For the text-containing cell, return its midpoint in (x, y) coordinate format. 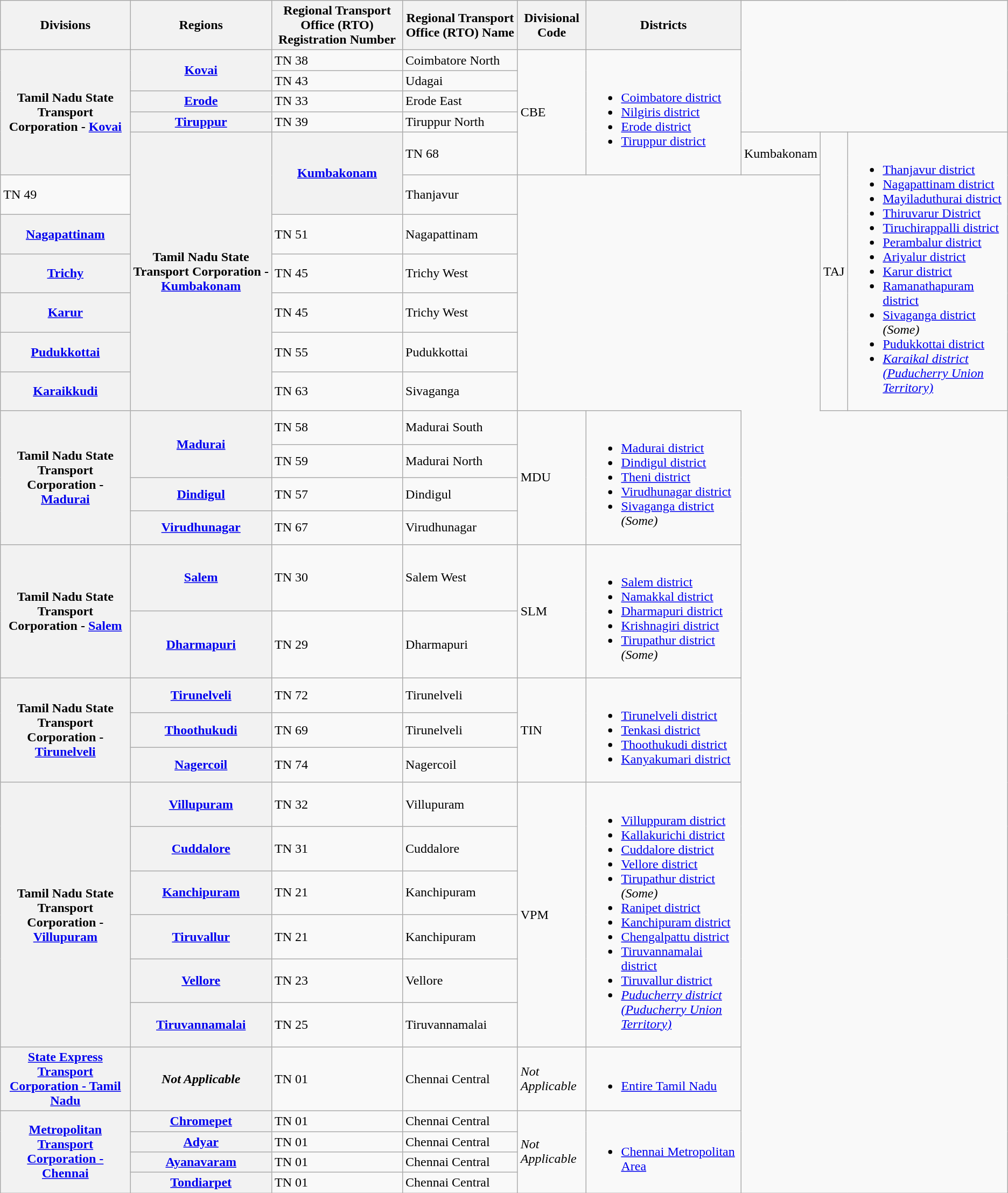
TN 25 (337, 1025)
TAJ (834, 271)
TN 57 (337, 494)
Madurai South (460, 427)
Tiruppur North (460, 122)
Tirunelveli districtTenkasi districtThoothukudi districtKanyakumari district (663, 730)
Adyar (201, 1142)
Tondiarpet (201, 1183)
TN 68 (460, 153)
Salem (201, 578)
Tamil Nadu State Transport Corporation - Kumbakonam (201, 271)
TN 72 (337, 696)
TN 32 (337, 804)
TN 39 (337, 122)
TN 59 (337, 461)
Chromepet (201, 1121)
Tamil Nadu State Transport Corporation - Madurai (66, 478)
Tamil Nadu State Transport Corporation - Tirunelveli (66, 730)
TN 63 (337, 391)
Salem districtNamakkal districtDharmapuri districtKrishnagiri districtTirupathur district (Some) (663, 611)
Karur (66, 312)
Regional Transport Office (RTO) Registration Number (337, 25)
Regions (201, 25)
Chennai Metropolitan Area (663, 1152)
State Express Transport Corporation - Tamil Nadu (66, 1079)
Karaikkudi (66, 391)
VPM (551, 914)
Madurai (201, 444)
TN 31 (337, 848)
Coimbatore North (460, 60)
Metropolitan Transport Corporation - Chennai (66, 1152)
Regional Transport Office (RTO) Name (460, 25)
TIN (551, 730)
TN 29 (337, 644)
Thanjavur (460, 195)
TN 23 (337, 981)
MDU (551, 478)
Ayanavaram (201, 1162)
Erode East (460, 101)
Tamil Nadu State Transport Corporation - Salem (66, 611)
TN 30 (337, 578)
CBE (551, 113)
Madurai districtDindigul districtTheni districtVirudhunagar districtSivaganga district (Some) (663, 478)
Tamil Nadu State Transport Corporation - Villupuram (66, 914)
Tamil Nadu State Transport Corporation - Kovai (66, 113)
TN 69 (337, 730)
TN 74 (337, 766)
TN 55 (337, 352)
Udagai (460, 81)
TN 43 (337, 81)
Trichy (66, 273)
TN 58 (337, 427)
Tiruppur (201, 122)
TN 49 (66, 195)
Tiruvallur (201, 937)
TN 33 (337, 101)
Coimbatore districtNilgiris districtErode districtTiruppur district (663, 113)
SLM (551, 611)
Divisions (66, 25)
Districts (663, 25)
TN 51 (337, 234)
Entire Tamil Nadu (663, 1079)
Salem West (460, 578)
Madurai North (460, 461)
TN 38 (337, 60)
TN 67 (337, 528)
Sivaganga (460, 391)
Kovai (201, 71)
Erode (201, 101)
Divisional Code (551, 25)
Thoothukudi (201, 730)
